Pinpoint the cell where the given text exists, returning its [x, y] midpoint coordinate. 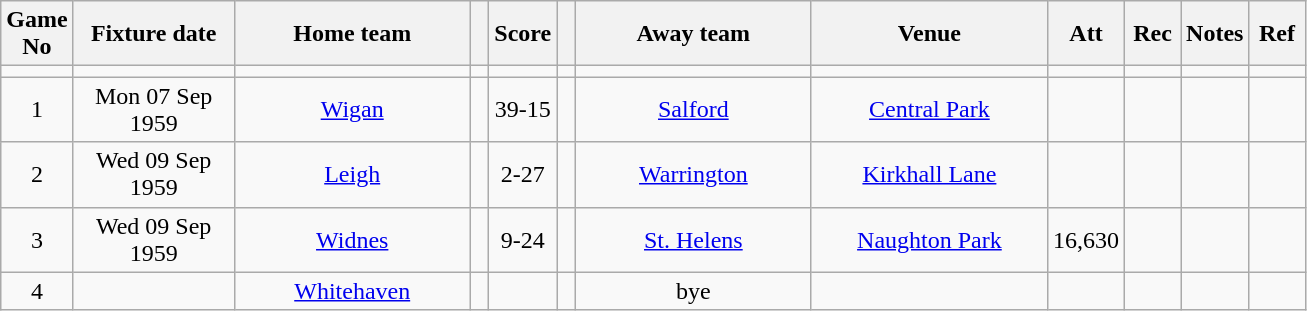
4 [37, 291]
1 [37, 110]
Notes [1215, 34]
Game No [37, 34]
2-27 [523, 174]
3 [37, 240]
9-24 [523, 240]
bye [693, 291]
Wigan [352, 110]
Score [523, 34]
Salford [693, 110]
Warrington [693, 174]
Rec [1153, 34]
2 [37, 174]
Venue [929, 34]
Home team [352, 34]
Widnes [352, 240]
Naughton Park [929, 240]
39-15 [523, 110]
Ref [1277, 34]
Att [1086, 34]
Whitehaven [352, 291]
Fixture date [154, 34]
16,630 [1086, 240]
Away team [693, 34]
Leigh [352, 174]
Kirkhall Lane [929, 174]
Mon 07 Sep 1959 [154, 110]
St. Helens [693, 240]
Central Park [929, 110]
